From the cell containing the given text, extract its center point as [X, Y] coordinate. 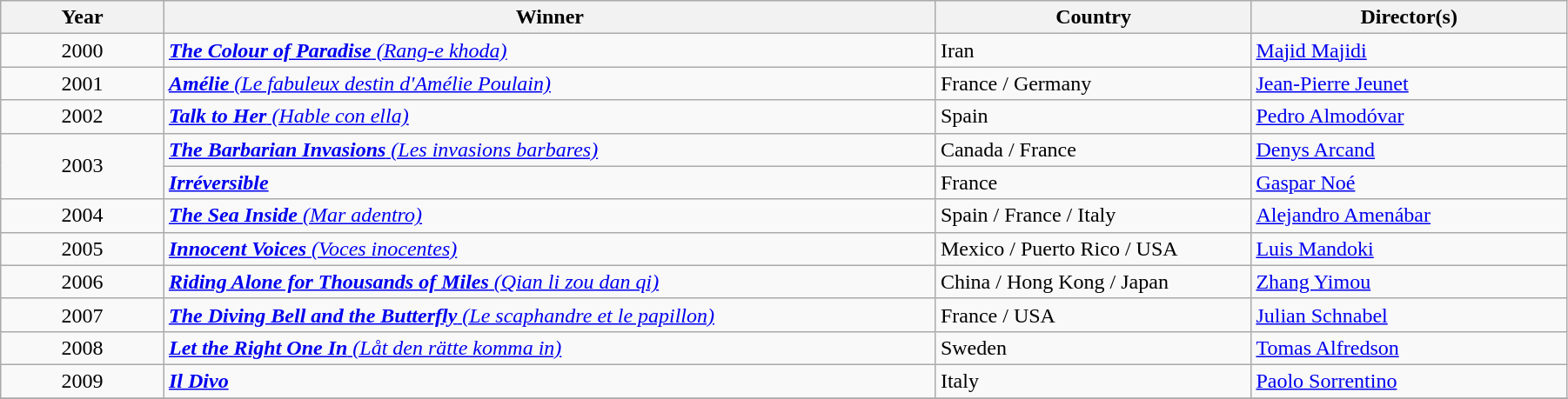
2002 [83, 116]
Denys Arcand [1410, 150]
Let the Right One In (Låt den rätte komma in) [550, 348]
France / USA [1093, 315]
The Sea Inside (Mar adentro) [550, 216]
Riding Alone for Thousands of Miles (Qian li zou dan qi) [550, 282]
Spain / France / Italy [1093, 216]
China / Hong Kong / Japan [1093, 282]
2008 [83, 348]
2001 [83, 83]
Amélie (Le fabuleux destin d'Amélie Poulain) [550, 83]
Spain [1093, 116]
Innocent Voices (Voces inocentes) [550, 249]
The Barbarian Invasions (Les invasions barbares) [550, 150]
Tomas Alfredson [1410, 348]
Alejandro Amenábar [1410, 216]
Country [1093, 17]
2003 [83, 166]
2000 [83, 50]
Il Divo [550, 381]
2009 [83, 381]
France / Germany [1093, 83]
Winner [550, 17]
2005 [83, 249]
2004 [83, 216]
Paolo Sorrentino [1410, 381]
Irréversible [550, 183]
France [1093, 183]
Director(s) [1410, 17]
2006 [83, 282]
Canada / France [1093, 150]
Year [83, 17]
Talk to Her (Hable con ella) [550, 116]
Jean-Pierre Jeunet [1410, 83]
2007 [83, 315]
Julian Schnabel [1410, 315]
Mexico / Puerto Rico / USA [1093, 249]
The Diving Bell and the Butterfly (Le scaphandre et le papillon) [550, 315]
The Colour of Paradise (Rang-e khoda) [550, 50]
Pedro Almodóvar [1410, 116]
Sweden [1093, 348]
Gaspar Noé [1410, 183]
Zhang Yimou [1410, 282]
Italy [1093, 381]
Iran [1093, 50]
Luis Mandoki [1410, 249]
Majid Majidi [1410, 50]
